Scan for the cell matching the given text and deliver its (x, y) coordinate at center. 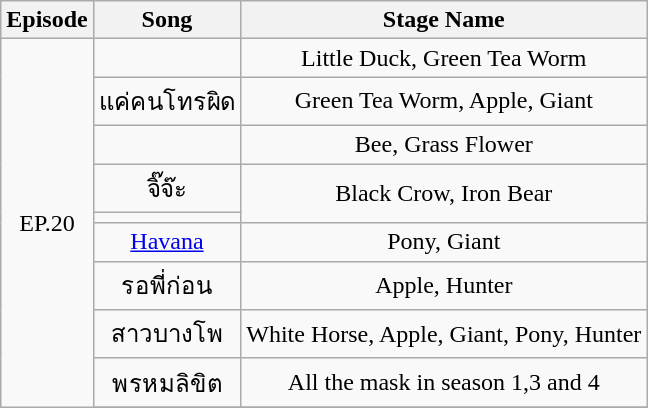
Green Tea Worm, Apple, Giant (444, 102)
Episode (47, 20)
Havana (167, 242)
Little Duck, Green Tea Worm (444, 58)
EP.20 (47, 223)
สาวบางโพ (167, 334)
Song (167, 20)
Stage Name (444, 20)
Bee, Grass Flower (444, 144)
แค่คนโทรผิด (167, 102)
พรหมลิขิต (167, 382)
รอพี่ก่อน (167, 286)
Black Crow, Iron Bear (444, 194)
Pony, Giant (444, 242)
Apple, Hunter (444, 286)
จิ๊จ๊ะ (167, 188)
All the mask in season 1,3 and 4 (444, 382)
White Horse, Apple, Giant, Pony, Hunter (444, 334)
